Scan for the cell matching the given text and deliver its [x, y] coordinate at center. 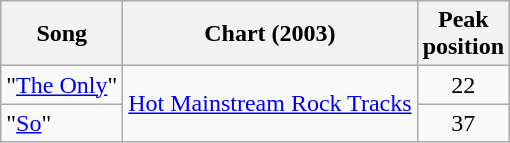
Song [62, 34]
Chart (2003) [270, 34]
37 [463, 123]
22 [463, 85]
"The Only" [62, 85]
Hot Mainstream Rock Tracks [270, 104]
"So" [62, 123]
Peakposition [463, 34]
